Return the [X, Y] coordinate for the center point of the cell that contains the specified text.  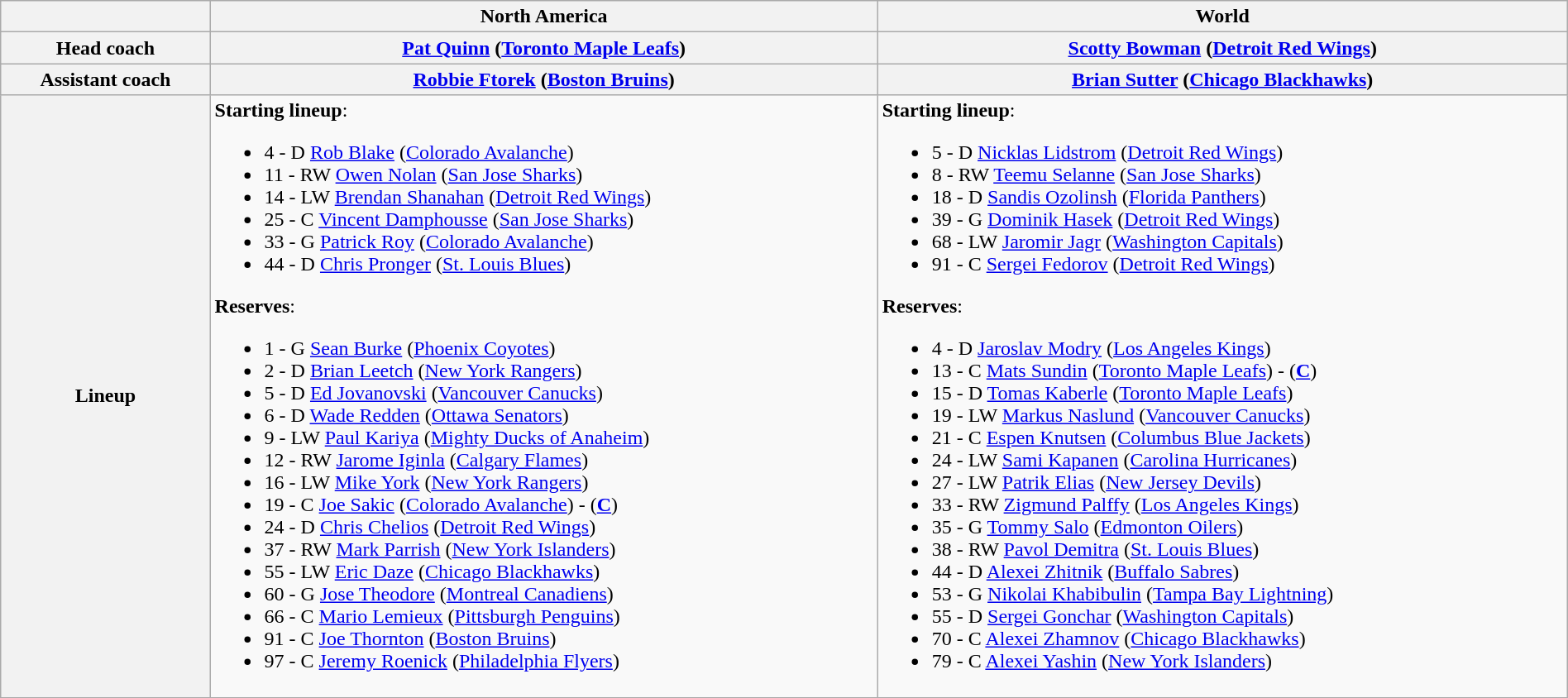
North America [544, 17]
Assistant coach [106, 79]
Robbie Ftorek (Boston Bruins) [544, 79]
Brian Sutter (Chicago Blackhawks) [1222, 79]
Pat Quinn (Toronto Maple Leafs) [544, 48]
Head coach [106, 48]
Lineup [106, 396]
World [1222, 17]
Scotty Bowman (Detroit Red Wings) [1222, 48]
